Output the [X, Y] coordinate of the center of the cell containing the given text.  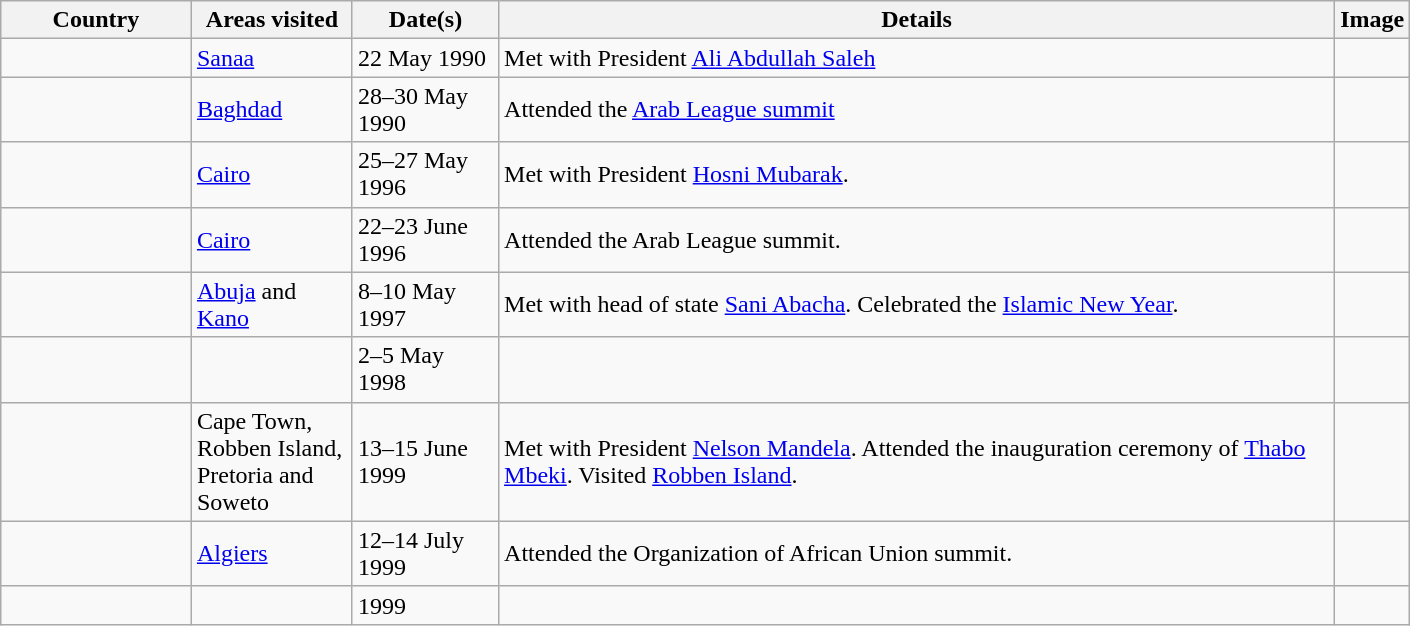
22 May 1990 [425, 58]
Met with President Nelson Mandela. Attended the inauguration ceremony of Thabo Mbeki. Visited Robben Island. [917, 462]
Attended the Arab League summit [917, 110]
2–5 May 1998 [425, 370]
Algiers [272, 554]
22–23 June 1996 [425, 240]
Met with head of state Sani Abacha. Celebrated the Islamic New Year. [917, 304]
Cape Town, Robben Island, Pretoria and Soweto [272, 462]
Image [1372, 20]
12–14 July 1999 [425, 554]
Met with President Hosni Mubarak. [917, 174]
28–30 May 1990 [425, 110]
8–10 May 1997 [425, 304]
Date(s) [425, 20]
Details [917, 20]
Country [96, 20]
25–27 May 1996 [425, 174]
Areas visited [272, 20]
13–15 June 1999 [425, 462]
1999 [425, 605]
Attended the Organization of African Union summit. [917, 554]
Attended the Arab League summit. [917, 240]
Sanaa [272, 58]
Abuja and Kano [272, 304]
Baghdad [272, 110]
Met with President Ali Abdullah Saleh [917, 58]
